Return the [X, Y] coordinate for the center point of the cell that contains the specified text.  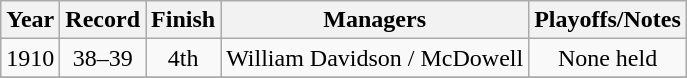
Finish [184, 20]
None held [608, 58]
38–39 [103, 58]
4th [184, 58]
William Davidson / McDowell [375, 58]
Record [103, 20]
1910 [30, 58]
Year [30, 20]
Playoffs/Notes [608, 20]
Managers [375, 20]
